Identify which cell holds the provided text, then report its (x, y) central coordinate. 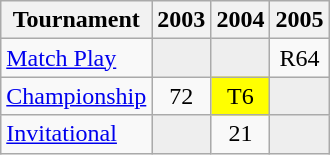
2004 (240, 20)
72 (182, 96)
Match Play (76, 58)
21 (240, 134)
T6 (240, 96)
2003 (182, 20)
R64 (300, 58)
2005 (300, 20)
Championship (76, 96)
Invitational (76, 134)
Tournament (76, 20)
